Find where the given text appears and provide that cell's center as [X, Y] coordinate. 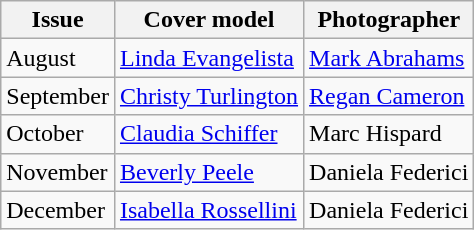
August [58, 58]
Christy Turlington [208, 96]
Marc Hispard [389, 134]
Issue [58, 20]
Cover model [208, 20]
Mark Abrahams [389, 58]
Beverly Peele [208, 172]
October [58, 134]
September [58, 96]
Photographer [389, 20]
Isabella Rossellini [208, 210]
Regan Cameron [389, 96]
Linda Evangelista [208, 58]
December [58, 210]
November [58, 172]
Claudia Schiffer [208, 134]
